Capture the cell that displays the provided text and extract its [x, y] central coordinate. 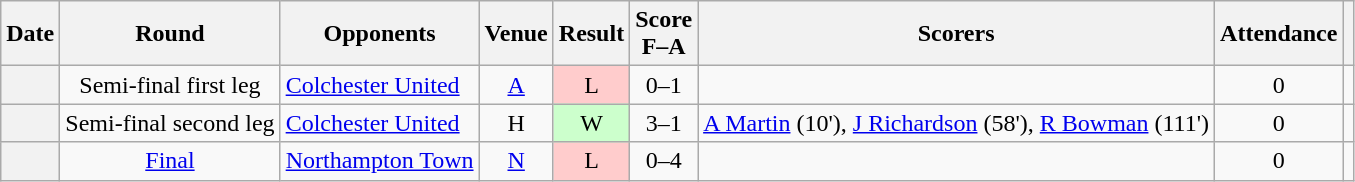
N [516, 161]
Semi-final second leg [170, 123]
A Martin (10'), J Richardson (58'), R Bowman (111') [956, 123]
Northampton Town [380, 161]
Venue [516, 34]
Date [30, 34]
Semi-final first leg [170, 85]
Scorers [956, 34]
Round [170, 34]
0–4 [664, 161]
A [516, 85]
Opponents [380, 34]
Result [591, 34]
Final [170, 161]
Attendance [1279, 34]
H [516, 123]
ScoreF–A [664, 34]
W [591, 123]
3–1 [664, 123]
0–1 [664, 85]
